Determine the [X, Y] coordinate at the center of the cell enclosing the given text.  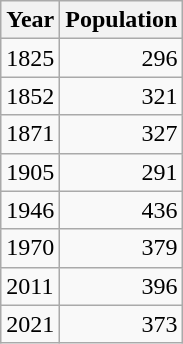
321 [122, 96]
1871 [30, 134]
2021 [30, 324]
1825 [30, 58]
1946 [30, 210]
Population [122, 20]
1970 [30, 248]
373 [122, 324]
327 [122, 134]
296 [122, 58]
1905 [30, 172]
Year [30, 20]
2011 [30, 286]
396 [122, 286]
291 [122, 172]
1852 [30, 96]
379 [122, 248]
436 [122, 210]
